Pinpoint the cell where the given text exists, returning its [x, y] midpoint coordinate. 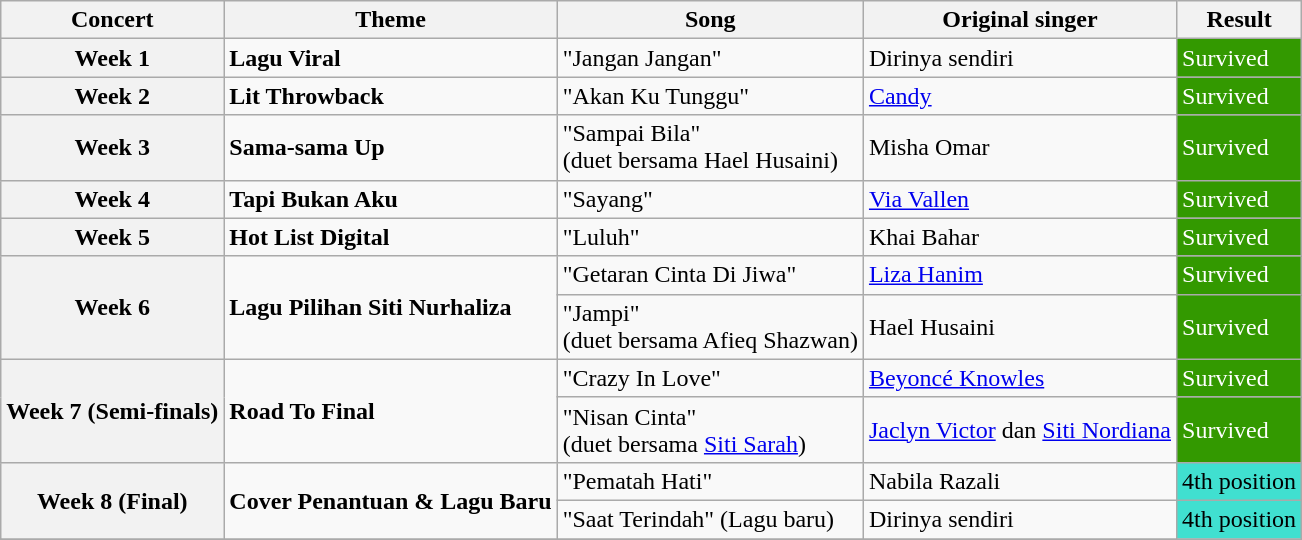
"Akan Ku Tunggu" [710, 96]
"Crazy In Love" [710, 378]
Original singer [1020, 20]
"Getaran Cinta Di Jiwa" [710, 275]
Theme [390, 20]
Week 3 [112, 148]
Week 2 [112, 96]
"Jangan Jangan" [710, 58]
Lagu Viral [390, 58]
Cover Penantuan & Lagu Baru [390, 500]
Sama-sama Up [390, 148]
Song [710, 20]
Jaclyn Victor dan Siti Nordiana [1020, 430]
"Saat Terindah" (Lagu baru) [710, 519]
Hot List Digital [390, 237]
Week 7 (Semi-finals) [112, 410]
Road To Final [390, 410]
Week 5 [112, 237]
Khai Bahar [1020, 237]
"Jampi"(duet bersama Afieq Shazwan) [710, 326]
"Sampai Bila"(duet bersama Hael Husaini) [710, 148]
"Sayang" [710, 199]
Beyoncé Knowles [1020, 378]
Concert [112, 20]
Nabila Razali [1020, 481]
Via Vallen [1020, 199]
Tapi Bukan Aku [390, 199]
Hael Husaini [1020, 326]
Week 1 [112, 58]
Lit Throwback [390, 96]
"Nisan Cinta"(duet bersama Siti Sarah) [710, 430]
"Pematah Hati" [710, 481]
"Luluh" [710, 237]
Liza Hanim [1020, 275]
Result [1240, 20]
Week 4 [112, 199]
Week 8 (Final) [112, 500]
Lagu Pilihan Siti Nurhaliza [390, 308]
Week 6 [112, 308]
Candy [1020, 96]
Misha Omar [1020, 148]
